Identify which cell holds the provided text, then report its (X, Y) central coordinate. 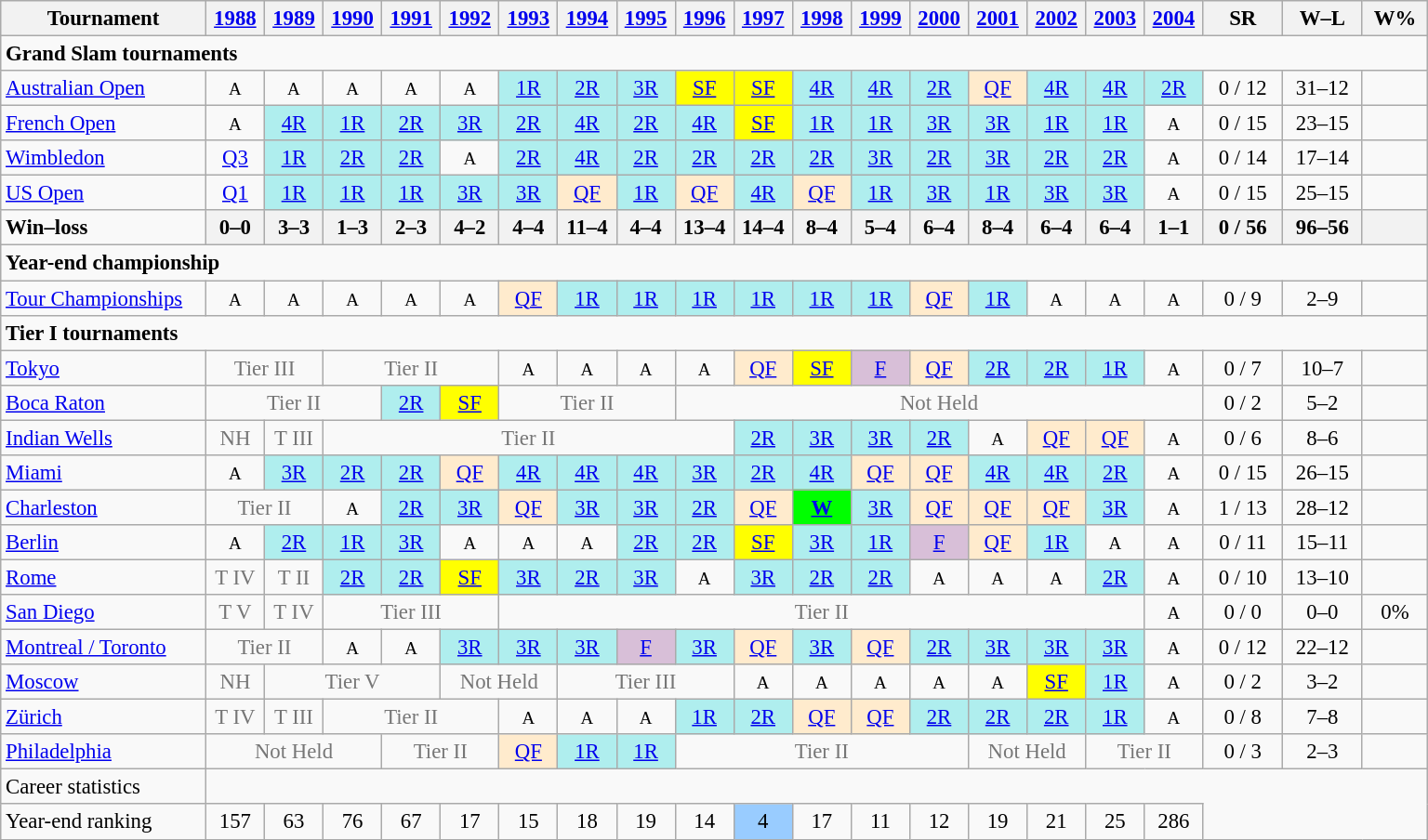
10–7 (1323, 368)
SR (1243, 19)
23–15 (1323, 124)
1–1 (1173, 228)
15 (528, 822)
Boca Raton (104, 402)
2000 (939, 19)
22–12 (1323, 648)
1995 (645, 19)
4 (762, 822)
13–4 (705, 228)
2–9 (1323, 298)
18 (588, 822)
5–2 (1323, 402)
0 / 0 (1243, 612)
4–2 (470, 228)
28–12 (1323, 507)
Berlin (104, 543)
Tournament (104, 19)
Montreal / Toronto (104, 648)
Q3 (234, 158)
Win–loss (104, 228)
T V (234, 612)
Tour Championships (104, 298)
1 / 13 (1243, 507)
Philadelphia (104, 752)
63 (294, 822)
2003 (1116, 19)
31–12 (1323, 88)
Q1 (234, 193)
8–6 (1323, 438)
Grand Slam tournaments (714, 54)
Career statistics (104, 787)
1990 (353, 19)
Australian Open (104, 88)
25–15 (1323, 193)
1998 (822, 19)
11 (879, 822)
17–14 (1323, 158)
1991 (411, 19)
1997 (762, 19)
2001 (998, 19)
1994 (588, 19)
26–15 (1323, 473)
W–L (1323, 19)
21 (1056, 822)
3–3 (294, 228)
Tier I tournaments (714, 333)
Tier V (351, 682)
1999 (879, 19)
2002 (1056, 19)
Year-end ranking (104, 822)
0 / 6 (1243, 438)
0 / 8 (1243, 717)
0 / 9 (1243, 298)
76 (353, 822)
French Open (104, 124)
US Open (104, 193)
67 (411, 822)
7–8 (1323, 717)
5–4 (879, 228)
Charleston (104, 507)
14–4 (762, 228)
0 / 7 (1243, 368)
15–11 (1323, 543)
1988 (234, 19)
Tokyo (104, 368)
25 (1116, 822)
San Diego (104, 612)
2004 (1173, 19)
1989 (294, 19)
Moscow (104, 682)
Indian Wells (104, 438)
0 / 10 (1243, 577)
3–2 (1323, 682)
1–3 (353, 228)
96–56 (1323, 228)
1996 (705, 19)
286 (1173, 822)
12 (939, 822)
Zürich (104, 717)
0 / 14 (1243, 158)
Miami (104, 473)
Wimbledon (104, 158)
W% (1395, 19)
0 / 56 (1243, 228)
157 (234, 822)
0% (1395, 612)
T II (294, 577)
11–4 (588, 228)
1993 (528, 19)
Year-end championship (714, 263)
13–10 (1323, 577)
1992 (470, 19)
W (822, 507)
0 / 11 (1243, 543)
0 / 3 (1243, 752)
Rome (104, 577)
14 (705, 822)
